Find where the given text appears and provide that cell's center as [x, y] coordinate. 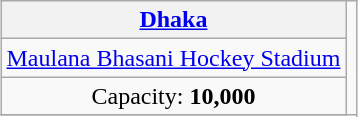
Capacity: 10,000 [174, 96]
Dhaka [174, 20]
Maulana Bhasani Hockey Stadium [174, 58]
